Search for the cell housing the specified text and yield its [X, Y] center coordinate. 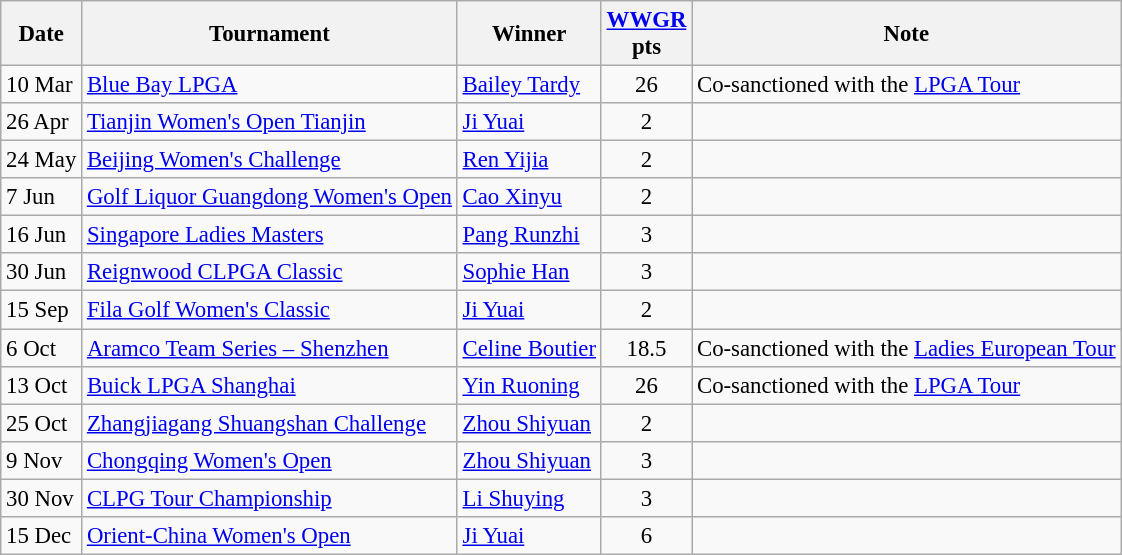
Blue Bay LPGA [270, 85]
Singapore Ladies Masters [270, 235]
Ren Yijia [529, 160]
Cao Xinyu [529, 197]
Beijing Women's Challenge [270, 160]
9 Nov [42, 460]
16 Jun [42, 235]
Chongqing Women's Open [270, 460]
CLPG Tour Championship [270, 498]
Zhangjiagang Shuangshan Challenge [270, 423]
Celine Boutier [529, 348]
Tianjin Women's Open Tianjin [270, 122]
Co-sanctioned with the Ladies European Tour [906, 348]
Aramco Team Series – Shenzhen [270, 348]
Winner [529, 34]
15 Dec [42, 536]
Pang Runzhi [529, 235]
26 Apr [42, 122]
30 Jun [42, 273]
Golf Liquor Guangdong Women's Open [270, 197]
18.5 [646, 348]
24 May [42, 160]
Bailey Tardy [529, 85]
6 [646, 536]
10 Mar [42, 85]
WWGRpts [646, 34]
Reignwood CLPGA Classic [270, 273]
Buick LPGA Shanghai [270, 385]
Sophie Han [529, 273]
15 Sep [42, 310]
Note [906, 34]
6 Oct [42, 348]
Li Shuying [529, 498]
Fila Golf Women's Classic [270, 310]
30 Nov [42, 498]
13 Oct [42, 385]
25 Oct [42, 423]
Yin Ruoning [529, 385]
7 Jun [42, 197]
Tournament [270, 34]
Orient-China Women's Open [270, 536]
Date [42, 34]
